For the text-containing cell, return its midpoint in [x, y] coordinate format. 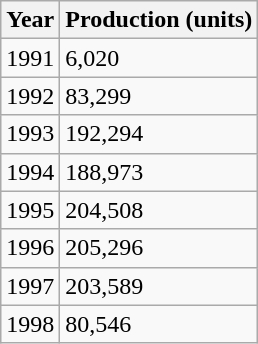
1994 [30, 172]
1996 [30, 248]
80,546 [159, 324]
1998 [30, 324]
203,589 [159, 286]
1992 [30, 96]
6,020 [159, 58]
1997 [30, 286]
188,973 [159, 172]
205,296 [159, 248]
1993 [30, 134]
204,508 [159, 210]
Production (units) [159, 20]
1995 [30, 210]
83,299 [159, 96]
192,294 [159, 134]
1991 [30, 58]
Year [30, 20]
